Find where the given text appears and provide that cell's center as (x, y) coordinate. 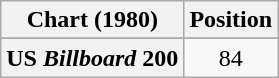
84 (231, 58)
Chart (1980) (92, 20)
Position (231, 20)
US Billboard 200 (92, 58)
